Return [x, y] of the center of cell containing provided text 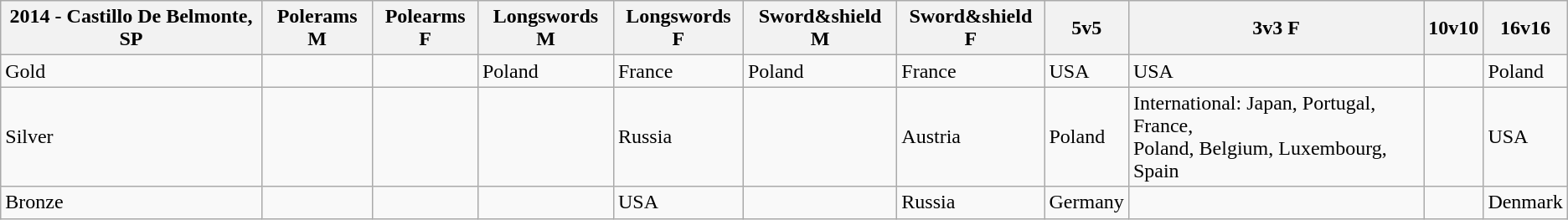
10v10 [1454, 28]
Gold [132, 71]
Silver [132, 137]
5v5 [1086, 28]
Longswords M [545, 28]
Longswords F [678, 28]
Sword&shield F [971, 28]
2014 - Castillo De Belmonte, SP [132, 28]
Denmark [1525, 202]
Bronze [132, 202]
Polerams M [317, 28]
Polearms F [426, 28]
Sword&shield M [819, 28]
Austria [971, 137]
Germany [1086, 202]
16v16 [1525, 28]
International: Japan, Portugal, France,Poland, Belgium, Luxembourg, Spain [1276, 137]
3v3 F [1276, 28]
